Find where the given text appears and provide that cell's center as (X, Y) coordinate. 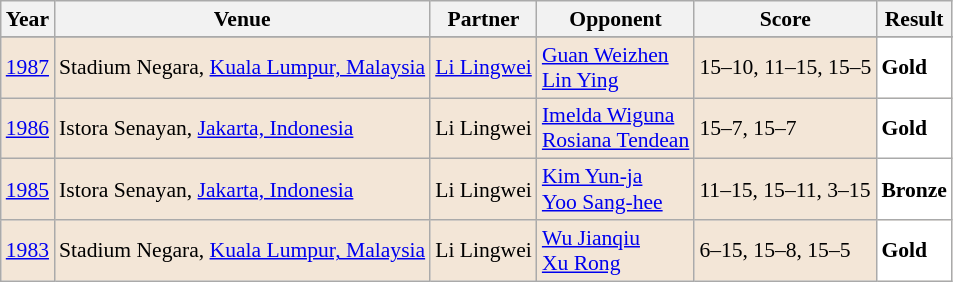
Score (785, 19)
Imelda Wiguna Rosiana Tendean (616, 128)
11–15, 15–11, 3–15 (785, 190)
Bronze (914, 190)
Wu Jianqiu Xu Rong (616, 250)
6–15, 15–8, 15–5 (785, 250)
Opponent (616, 19)
Kim Yun-ja Yoo Sang-hee (616, 190)
Year (28, 19)
Result (914, 19)
15–10, 11–15, 15–5 (785, 68)
1987 (28, 68)
Partner (484, 19)
1986 (28, 128)
1983 (28, 250)
1985 (28, 190)
15–7, 15–7 (785, 128)
Venue (242, 19)
Guan Weizhen Lin Ying (616, 68)
